Scan for the cell matching the given text and deliver its (X, Y) coordinate at center. 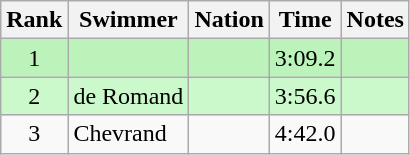
3:56.6 (305, 96)
Chevrand (128, 134)
Nation (229, 20)
Notes (375, 20)
1 (34, 58)
de Romand (128, 96)
4:42.0 (305, 134)
Swimmer (128, 20)
Rank (34, 20)
3 (34, 134)
3:09.2 (305, 58)
2 (34, 96)
Time (305, 20)
